Search for the cell housing the specified text and yield its [X, Y] center coordinate. 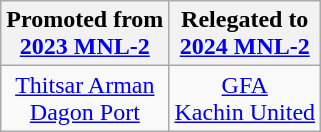
GFAKachin United [245, 98]
Thitsar ArmanDagon Port [85, 98]
Relegated to2024 MNL-2 [245, 34]
Promoted from2023 MNL-2 [85, 34]
